Search for the cell housing the specified text and yield its [x, y] center coordinate. 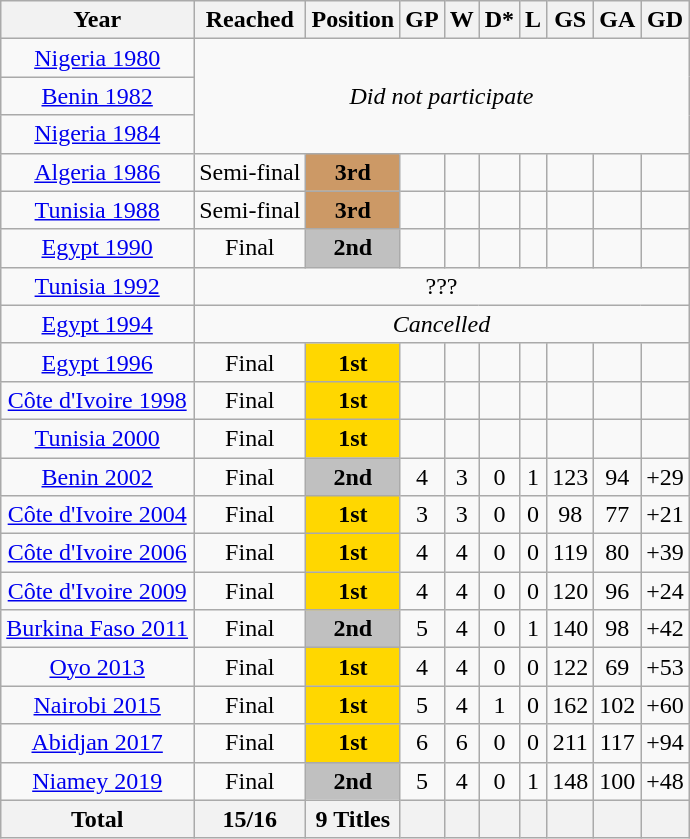
69 [618, 667]
80 [618, 553]
+42 [666, 629]
Benin 1982 [98, 96]
117 [618, 743]
162 [570, 705]
GP [422, 20]
Nigeria 1980 [98, 58]
Egypt 1996 [98, 362]
102 [618, 705]
Niamey 2019 [98, 781]
122 [570, 667]
GA [618, 20]
Oyo 2013 [98, 667]
+94 [666, 743]
L [534, 20]
211 [570, 743]
+24 [666, 591]
Burkina Faso 2011 [98, 629]
Algeria 1986 [98, 172]
+48 [666, 781]
123 [570, 477]
15/16 [250, 819]
+29 [666, 477]
Egypt 1990 [98, 248]
Tunisia 1988 [98, 210]
D* [499, 20]
Côte d'Ivoire 2004 [98, 515]
Year [98, 20]
Did not participate [442, 96]
Côte d'Ivoire 1998 [98, 400]
+21 [666, 515]
96 [618, 591]
9 Titles [353, 819]
+53 [666, 667]
148 [570, 781]
140 [570, 629]
Egypt 1994 [98, 324]
Position [353, 20]
119 [570, 553]
Nigeria 1984 [98, 134]
GD [666, 20]
94 [618, 477]
Abidjan 2017 [98, 743]
+39 [666, 553]
Nairobi 2015 [98, 705]
Reached [250, 20]
Benin 2002 [98, 477]
100 [618, 781]
Côte d'Ivoire 2009 [98, 591]
Total [98, 819]
GS [570, 20]
Tunisia 1992 [98, 286]
W [462, 20]
Tunisia 2000 [98, 438]
77 [618, 515]
+60 [666, 705]
Côte d'Ivoire 2006 [98, 553]
??? [442, 286]
120 [570, 591]
Cancelled [442, 324]
